Provide the (X, Y) coordinate of the cell's center where the given text is located.  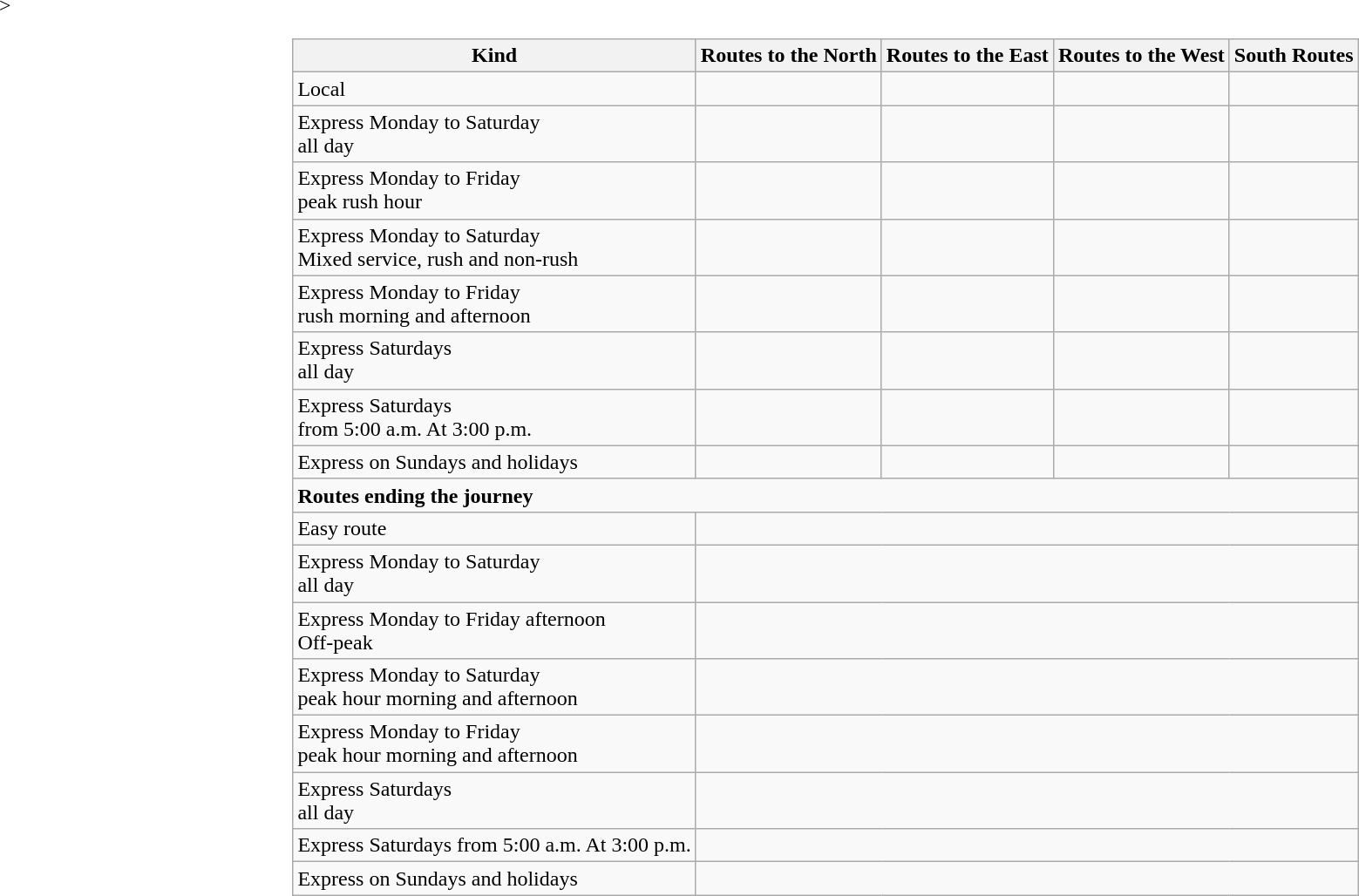
Routes ending the journey (826, 495)
Express Monday to Friday peak rush hour (494, 190)
South Routes (1294, 56)
Express Monday to Friday afternoon Off-peak (494, 629)
Routes to the North (788, 56)
Local (494, 89)
Express Monday to Saturday peak hour morning and afternoon (494, 687)
Express Monday to Friday rush morning and afternoon (494, 303)
Routes to the West (1141, 56)
Routes to the East (968, 56)
Express Monday to SaturdayMixed service, rush and non-rush (494, 248)
Kind (494, 56)
Express Monday to Friday peak hour morning and afternoon (494, 744)
Easy route (494, 528)
